Return [x, y] of the center of cell containing provided text 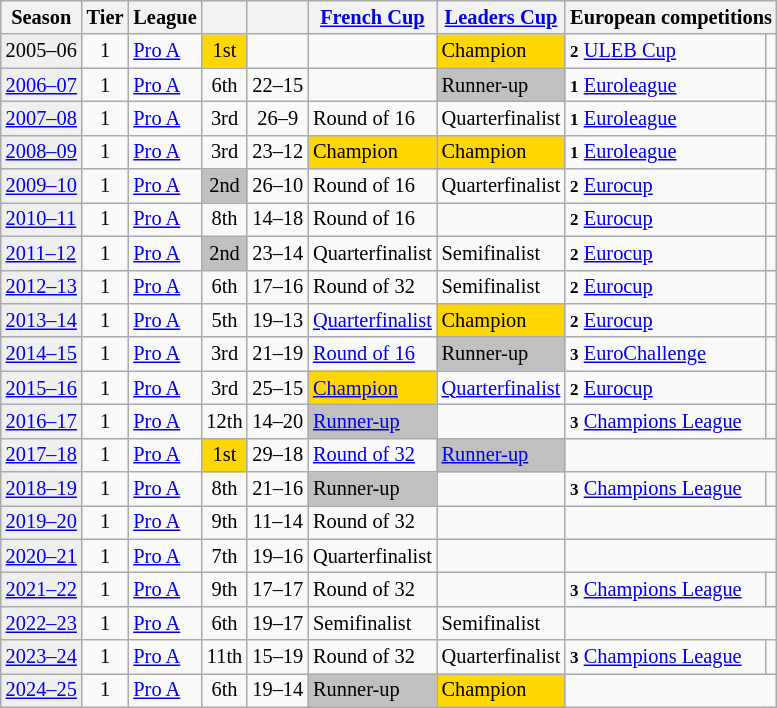
2008–09 [42, 152]
2013–14 [42, 320]
League [164, 17]
23–14 [278, 253]
2019–20 [42, 522]
2007–08 [42, 118]
3 EuroChallenge [666, 354]
17–17 [278, 589]
Tier [106, 17]
25–15 [278, 388]
15–19 [278, 657]
17–16 [278, 287]
19–17 [278, 623]
23–12 [278, 152]
11th [225, 657]
2011–12 [42, 253]
2 ULEB Cup [666, 51]
2024–25 [42, 690]
22–15 [278, 85]
2017–18 [42, 455]
14–18 [278, 219]
2009–10 [42, 186]
26–10 [278, 186]
Leaders Cup [502, 17]
2016–17 [42, 421]
2023–24 [42, 657]
2012–13 [42, 287]
29–18 [278, 455]
2014–15 [42, 354]
European competitions [671, 17]
2005–06 [42, 51]
11–14 [278, 522]
2021–22 [42, 589]
2022–23 [42, 623]
12th [225, 421]
5th [225, 320]
Season [42, 17]
26–9 [278, 118]
19–13 [278, 320]
French Cup [372, 17]
21–16 [278, 489]
7th [225, 556]
2018–19 [42, 489]
2015–16 [42, 388]
19–16 [278, 556]
19–14 [278, 690]
2020–21 [42, 556]
2006–07 [42, 85]
2010–11 [42, 219]
21–19 [278, 354]
14–20 [278, 421]
